Return [x, y] of the center of cell containing provided text 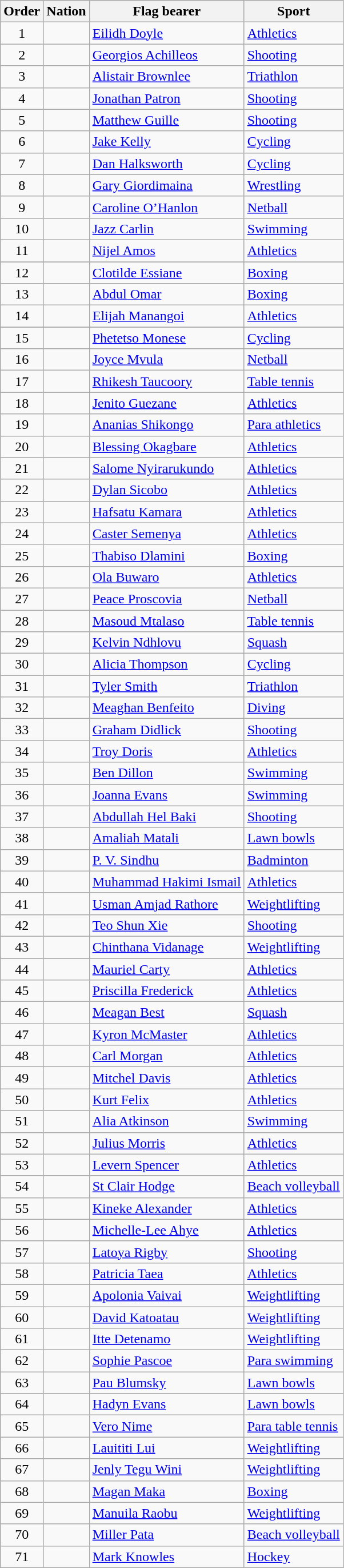
8 [22, 185]
35 [22, 773]
28 [22, 620]
63 [22, 1383]
49 [22, 1078]
33 [22, 730]
Rhikesh Taucoory [167, 381]
30 [22, 664]
Para swimming [294, 1361]
Jonathan Patron [167, 98]
10 [22, 229]
62 [22, 1361]
23 [22, 512]
9 [22, 207]
Meaghan Benfeito [167, 708]
61 [22, 1339]
Diving [294, 708]
Tyler Smith [167, 686]
Badminton [294, 860]
Hockey [294, 1557]
16 [22, 360]
Jazz Carlin [167, 229]
Mark Knowles [167, 1557]
P. V. Sindhu [167, 860]
Nijel Amos [167, 250]
Wrestling [294, 185]
66 [22, 1448]
3 [22, 77]
Jenly Tegu Wini [167, 1470]
Nation [66, 11]
Carl Morgan [167, 1056]
Latoya Rigby [167, 1252]
Phetetso Monese [167, 338]
Priscilla Frederick [167, 991]
Teo Shun Xie [167, 925]
68 [22, 1491]
St Clair Hodge [167, 1187]
Sport [294, 11]
15 [22, 338]
Muhammad Hakimi Ismail [167, 882]
David Katoatau [167, 1317]
Troy Doris [167, 751]
Sophie Pascoe [167, 1361]
64 [22, 1404]
65 [22, 1426]
Para athletics [294, 425]
Alia Atkinson [167, 1121]
42 [22, 925]
67 [22, 1470]
51 [22, 1121]
Kineke Alexander [167, 1208]
38 [22, 838]
2 [22, 55]
Michelle-Lee Ahye [167, 1230]
11 [22, 250]
7 [22, 164]
Ola Buwaro [167, 577]
Alistair Brownlee [167, 77]
39 [22, 860]
5 [22, 120]
29 [22, 643]
Magan Maka [167, 1491]
32 [22, 708]
Pau Blumsky [167, 1383]
Hadyn Evans [167, 1404]
43 [22, 947]
Georgios Achilleos [167, 55]
Gary Giordimaina [167, 185]
Kelvin Ndhlovu [167, 643]
Dylan Sicobo [167, 490]
Lauititi Lui [167, 1448]
25 [22, 555]
Clotilde Essiane [167, 273]
Salome Nyirarukundo [167, 468]
Kurt Felix [167, 1100]
48 [22, 1056]
Flag bearer [167, 11]
Masoud Mtalaso [167, 620]
Dan Halksworth [167, 164]
Abdullah Hel Baki [167, 817]
Jake Kelly [167, 142]
44 [22, 969]
40 [22, 882]
14 [22, 316]
60 [22, 1317]
Chinthana Vidanage [167, 947]
4 [22, 98]
Manuila Raobu [167, 1513]
1 [22, 33]
Matthew Guille [167, 120]
Caster Semenya [167, 534]
47 [22, 1034]
Usman Amjad Rathore [167, 904]
Alicia Thompson [167, 664]
Amaliah Matali [167, 838]
6 [22, 142]
45 [22, 991]
Abdul Omar [167, 295]
69 [22, 1513]
50 [22, 1100]
Ananias Shikongo [167, 425]
Apolonia Vaivai [167, 1295]
55 [22, 1208]
Kyron McMaster [167, 1034]
Para table tennis [294, 1426]
18 [22, 403]
Miller Pata [167, 1535]
Eilidh Doyle [167, 33]
24 [22, 534]
Order [22, 11]
Joanna Evans [167, 795]
Mauriel Carty [167, 969]
Patricia Taea [167, 1273]
27 [22, 599]
Thabiso Dlamini [167, 555]
41 [22, 904]
53 [22, 1165]
Graham Didlick [167, 730]
57 [22, 1252]
Mitchel Davis [167, 1078]
Itte Detenamo [167, 1339]
Hafsatu Kamara [167, 512]
13 [22, 295]
70 [22, 1535]
Peace Proscovia [167, 599]
31 [22, 686]
56 [22, 1230]
21 [22, 468]
58 [22, 1273]
Elijah Manangoi [167, 316]
34 [22, 751]
Meagan Best [167, 1013]
Julius Morris [167, 1143]
20 [22, 447]
46 [22, 1013]
Levern Spencer [167, 1165]
17 [22, 381]
71 [22, 1557]
36 [22, 795]
Caroline O’Hanlon [167, 207]
Blessing Okagbare [167, 447]
22 [22, 490]
Vero Nime [167, 1426]
37 [22, 817]
Ben Dillon [167, 773]
54 [22, 1187]
26 [22, 577]
19 [22, 425]
Jenito Guezane [167, 403]
Joyce Mvula [167, 360]
12 [22, 273]
52 [22, 1143]
59 [22, 1295]
